Output the [X, Y] coordinate of the center of the cell containing the given text.  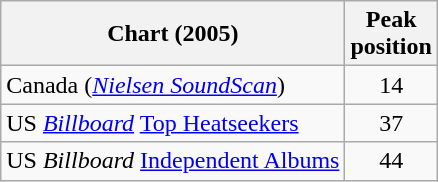
44 [391, 161]
14 [391, 85]
37 [391, 123]
Canada (Nielsen SoundScan) [173, 85]
US Billboard Independent Albums [173, 161]
Chart (2005) [173, 34]
US Billboard Top Heatseekers [173, 123]
Peakposition [391, 34]
